Locate the cell with the specified text and output its [X, Y] center coordinate. 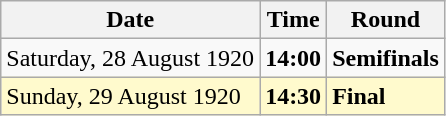
Time [294, 20]
Round [386, 20]
Date [130, 20]
14:30 [294, 96]
Semifinals [386, 58]
Sunday, 29 August 1920 [130, 96]
14:00 [294, 58]
Saturday, 28 August 1920 [130, 58]
Final [386, 96]
